Output the (X, Y) coordinate of the center of the cell containing the given text.  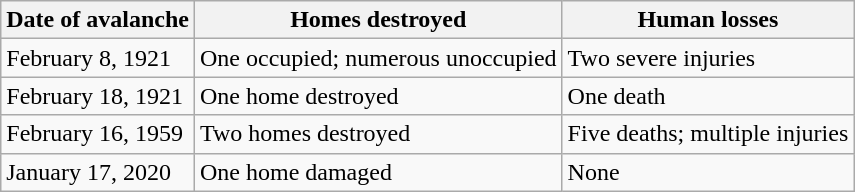
Two homes destroyed (378, 134)
Homes destroyed (378, 20)
One occupied; numerous unoccupied (378, 58)
February 8, 1921 (98, 58)
Human losses (708, 20)
Five deaths; multiple injuries (708, 134)
Date of avalanche (98, 20)
One home damaged (378, 172)
Two severe injuries (708, 58)
None (708, 172)
One death (708, 96)
February 16, 1959 (98, 134)
February 18, 1921 (98, 96)
One home destroyed (378, 96)
January 17, 2020 (98, 172)
